From the cell containing the given text, extract its center point as (x, y) coordinate. 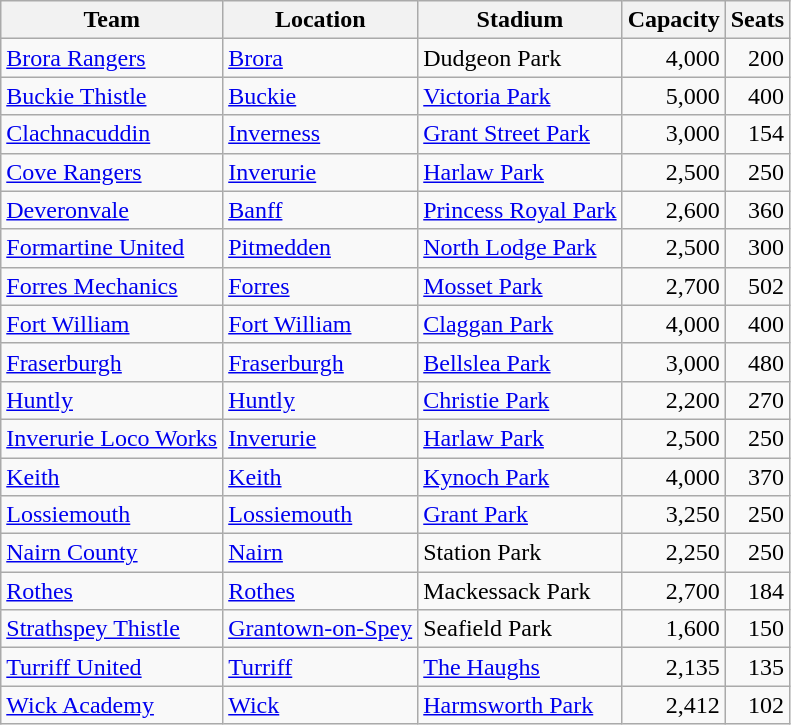
Claggan Park (520, 324)
150 (757, 629)
2,135 (674, 667)
Dudgeon Park (520, 58)
Buckie (320, 96)
Christie Park (520, 400)
Grant Park (520, 515)
Kynoch Park (520, 477)
Team (112, 20)
2,412 (674, 705)
3,250 (674, 515)
480 (757, 362)
Deveronvale (112, 210)
502 (757, 286)
300 (757, 248)
Capacity (674, 20)
Forres Mechanics (112, 286)
Inverness (320, 134)
Grantown-on-Spey (320, 629)
Wick Academy (112, 705)
Clachnacuddin (112, 134)
Turriff United (112, 667)
Seats (757, 20)
Brora Rangers (112, 58)
Harmsworth Park (520, 705)
Turriff (320, 667)
Pitmedden (320, 248)
Cove Rangers (112, 172)
270 (757, 400)
2,250 (674, 553)
Location (320, 20)
Nairn County (112, 553)
154 (757, 134)
Stadium (520, 20)
370 (757, 477)
Inverurie Loco Works (112, 438)
102 (757, 705)
North Lodge Park (520, 248)
2,200 (674, 400)
Brora (320, 58)
Wick (320, 705)
Forres (320, 286)
Banff (320, 210)
Seafield Park (520, 629)
184 (757, 591)
2,600 (674, 210)
Strathspey Thistle (112, 629)
Victoria Park (520, 96)
Grant Street Park (520, 134)
200 (757, 58)
1,600 (674, 629)
Mackessack Park (520, 591)
Nairn (320, 553)
360 (757, 210)
5,000 (674, 96)
135 (757, 667)
Mosset Park (520, 286)
Station Park (520, 553)
The Haughs (520, 667)
Princess Royal Park (520, 210)
Bellslea Park (520, 362)
Buckie Thistle (112, 96)
Formartine United (112, 248)
